Output the [x, y] coordinate of the center of the cell containing the given text.  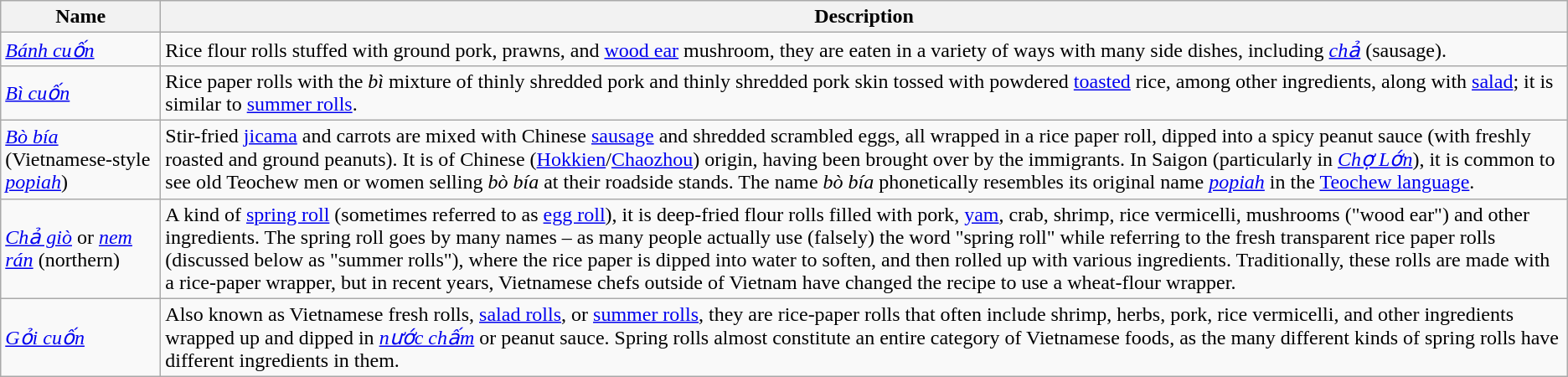
Gỏi cuốn [80, 338]
Bò bía (Vietnamese-style popiah) [80, 159]
Bì cuốn [80, 92]
Name [80, 17]
Description [864, 17]
Chả giò or nem rán (northern) [80, 248]
Bánh cuốn [80, 49]
